Return (x, y) of the center of cell containing provided text 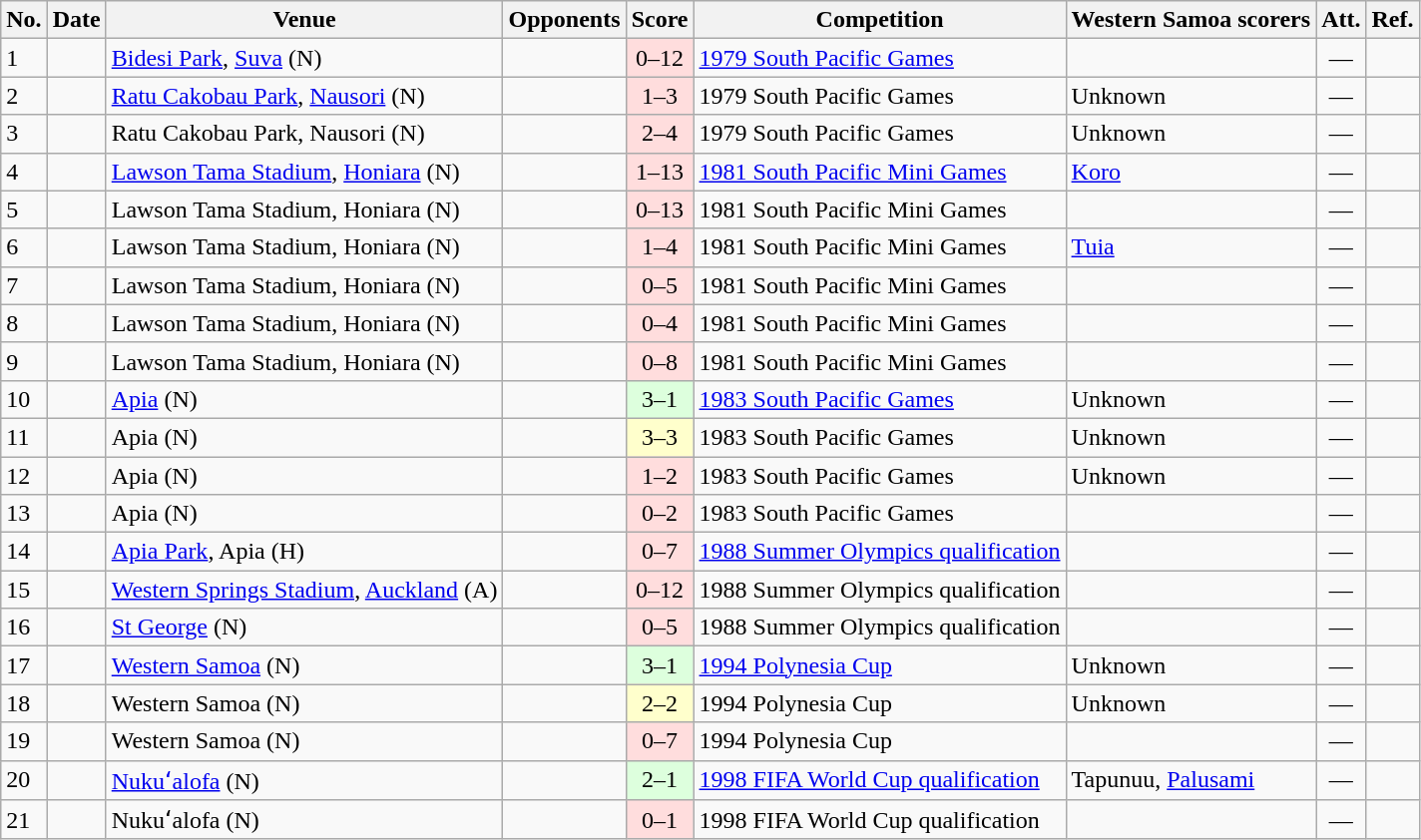
Tuia (1191, 247)
1–13 (660, 172)
Koro (1191, 172)
Competition (880, 20)
Western Samoa scorers (1191, 20)
4 (24, 172)
16 (24, 628)
Ref. (1393, 20)
1–2 (660, 476)
0–2 (660, 514)
Date (76, 20)
14 (24, 552)
1–4 (660, 247)
13 (24, 514)
2 (24, 96)
St George (N) (304, 628)
11 (24, 437)
Score (660, 20)
Att. (1341, 20)
6 (24, 247)
9 (24, 361)
No. (24, 20)
Apia Park, Apia (H) (304, 552)
2–1 (660, 780)
2–4 (660, 134)
15 (24, 590)
10 (24, 399)
Opponents (565, 20)
1 (24, 58)
3 (24, 134)
5 (24, 210)
Tapunuu, Palusami (1191, 780)
12 (24, 476)
Venue (304, 20)
Bidesi Park, Suva (N) (304, 58)
21 (24, 820)
0–4 (660, 323)
20 (24, 780)
7 (24, 285)
18 (24, 703)
0–8 (660, 361)
0–13 (660, 210)
3–3 (660, 437)
2–2 (660, 703)
17 (24, 665)
0–1 (660, 820)
1–3 (660, 96)
8 (24, 323)
19 (24, 741)
Western Springs Stadium, Auckland (A) (304, 590)
